Extract the (X, Y) coordinate from the center of the cell holding the provided text.  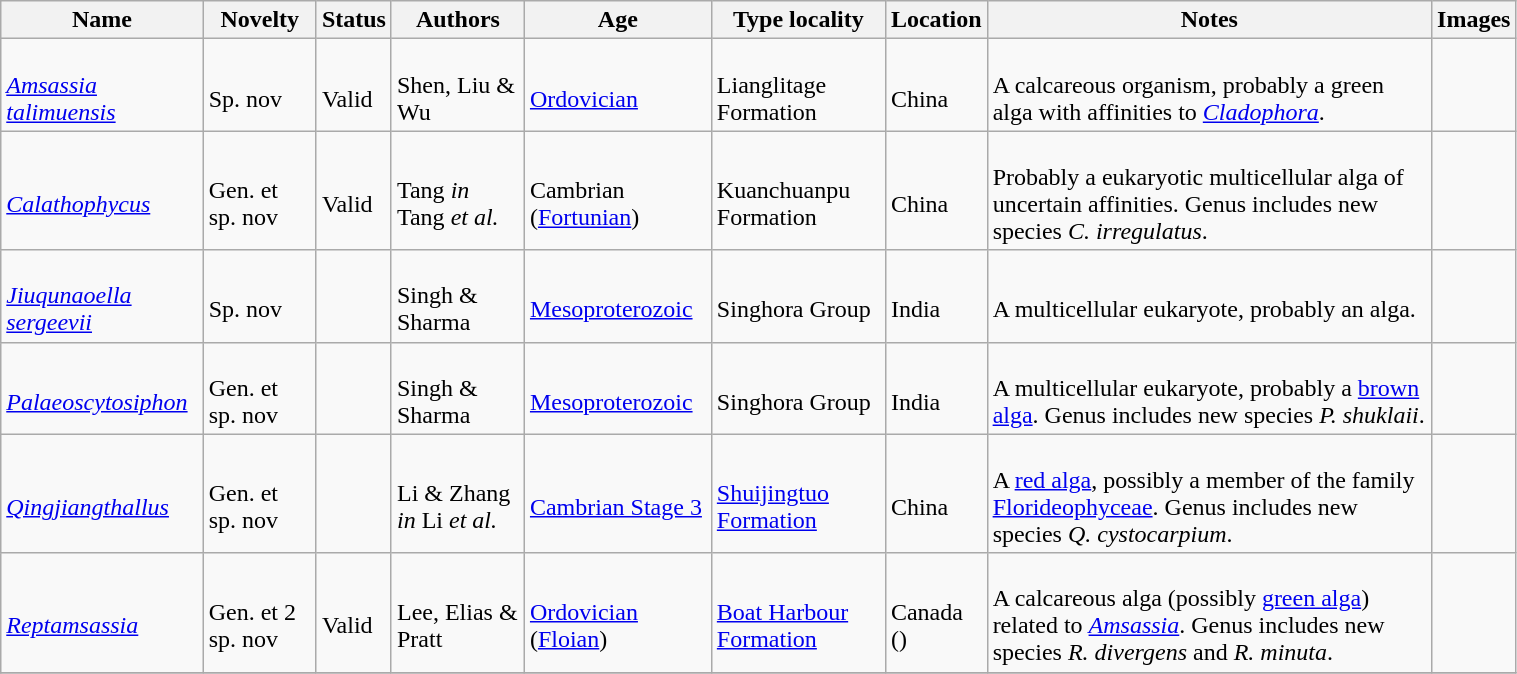
Tang in Tang et al. (458, 190)
Probably a eukaryotic multicellular alga of uncertain affinities. Genus includes new species C. irregulatus. (1209, 190)
Notes (1209, 20)
Lianglitage Formation (798, 85)
Calathophycus (102, 190)
Lee, Elias & Pratt (458, 612)
Jiuqunaoella sergeevii (102, 296)
Amsassia talimuensis (102, 85)
Qingjiangthallus (102, 494)
Status (354, 20)
Canada() (936, 612)
A red alga, possibly a member of the family Florideophyceae. Genus includes new species Q. cystocarpium. (1209, 494)
Ordovician (Floian) (618, 612)
Reptamsassia (102, 612)
A multicellular eukaryote, probably an alga. (1209, 296)
Li & Zhang in Li et al. (458, 494)
Name (102, 20)
Ordovician (618, 85)
Images (1474, 20)
Cambrian Stage 3 (618, 494)
Boat Harbour Formation (798, 612)
Palaeoscytosiphon (102, 388)
A calcareous organism, probably a green alga with affinities to Cladophora. (1209, 85)
Age (618, 20)
A multicellular eukaryote, probably a brown alga. Genus includes new species P. shuklaii. (1209, 388)
Gen. et 2 sp. nov (260, 612)
Location (936, 20)
Kuanchuanpu Formation (798, 190)
Shen, Liu & Wu (458, 85)
Type locality (798, 20)
Novelty (260, 20)
Shuijingtuo Formation (798, 494)
Cambrian (Fortunian) (618, 190)
A calcareous alga (possibly green alga) related to Amsassia. Genus includes new species R. divergens and R. minuta. (1209, 612)
Authors (458, 20)
